From the cell containing the given text, extract its center point as (X, Y) coordinate. 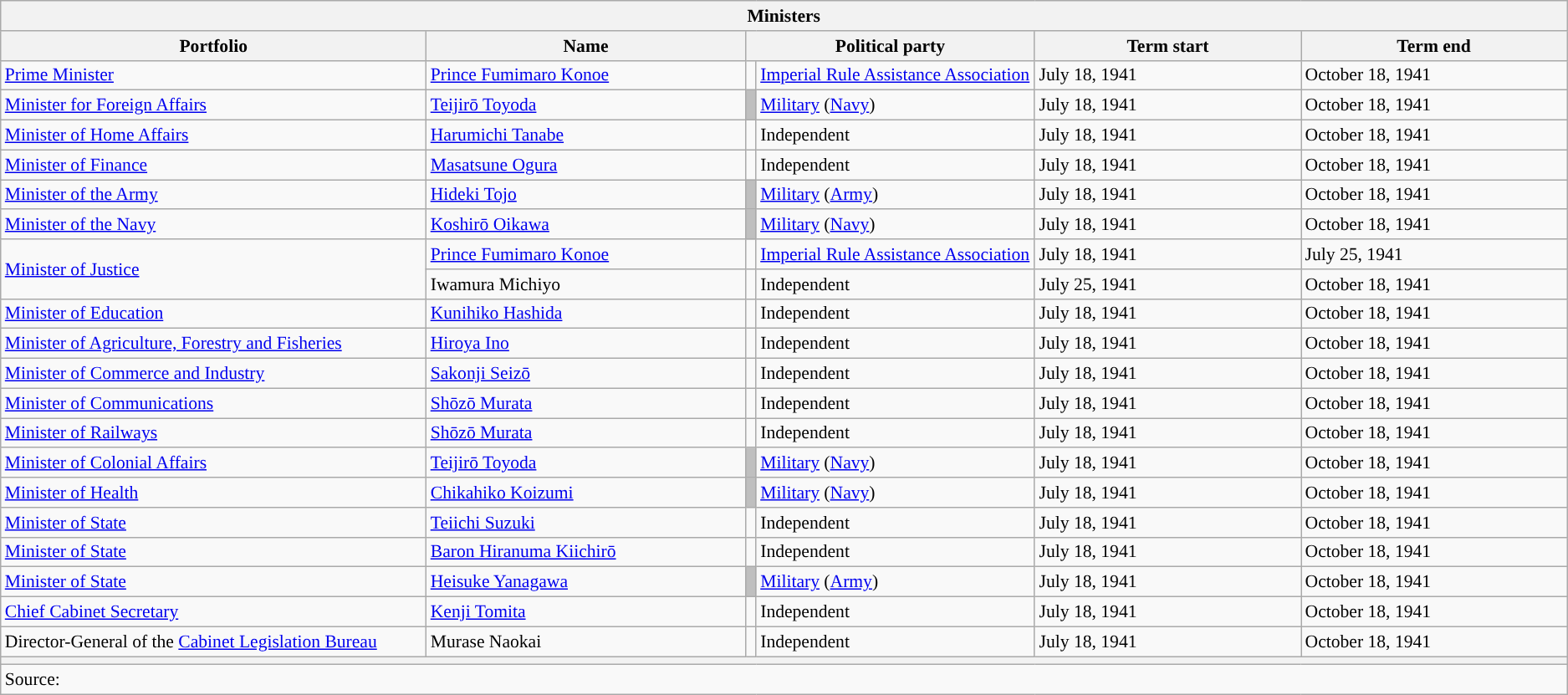
Minister of the Army (214, 195)
Kunihiko Hashida (586, 314)
Masatsune Ogura (586, 165)
Minister of Railways (214, 433)
Murase Naokai (586, 641)
Harumichi Tanabe (586, 135)
Teiichi Suzuki (586, 523)
Minister of Agriculture, Forestry and Fisheries (214, 344)
Hiroya Ino (586, 344)
Term end (1434, 46)
Hideki Tojo (586, 195)
Minister of Education (214, 314)
Minister for Foreign Affairs (214, 105)
Source: (784, 680)
Political party (890, 46)
Minister of Commerce and Industry (214, 374)
Portfolio (214, 46)
Iwamura Michiyo (586, 284)
Prime Minister (214, 75)
Minister of Home Affairs (214, 135)
Chikahiko Koizumi (586, 493)
Baron Hiranuma Kiichirō (586, 552)
Director-General of the Cabinet Legislation Bureau (214, 641)
Heisuke Yanagawa (586, 582)
Minister of Finance (214, 165)
Name (586, 46)
Minister of Health (214, 493)
Term start (1167, 46)
Ministers (784, 16)
Koshirō Oikawa (586, 225)
Minister of Communications (214, 403)
Sakonji Seizō (586, 374)
Minister of the Navy (214, 225)
Minister of Colonial Affairs (214, 463)
Chief Cabinet Secretary (214, 612)
Minister of Justice (214, 269)
Kenji Tomita (586, 612)
